Capture the cell that displays the provided text and extract its [x, y] central coordinate. 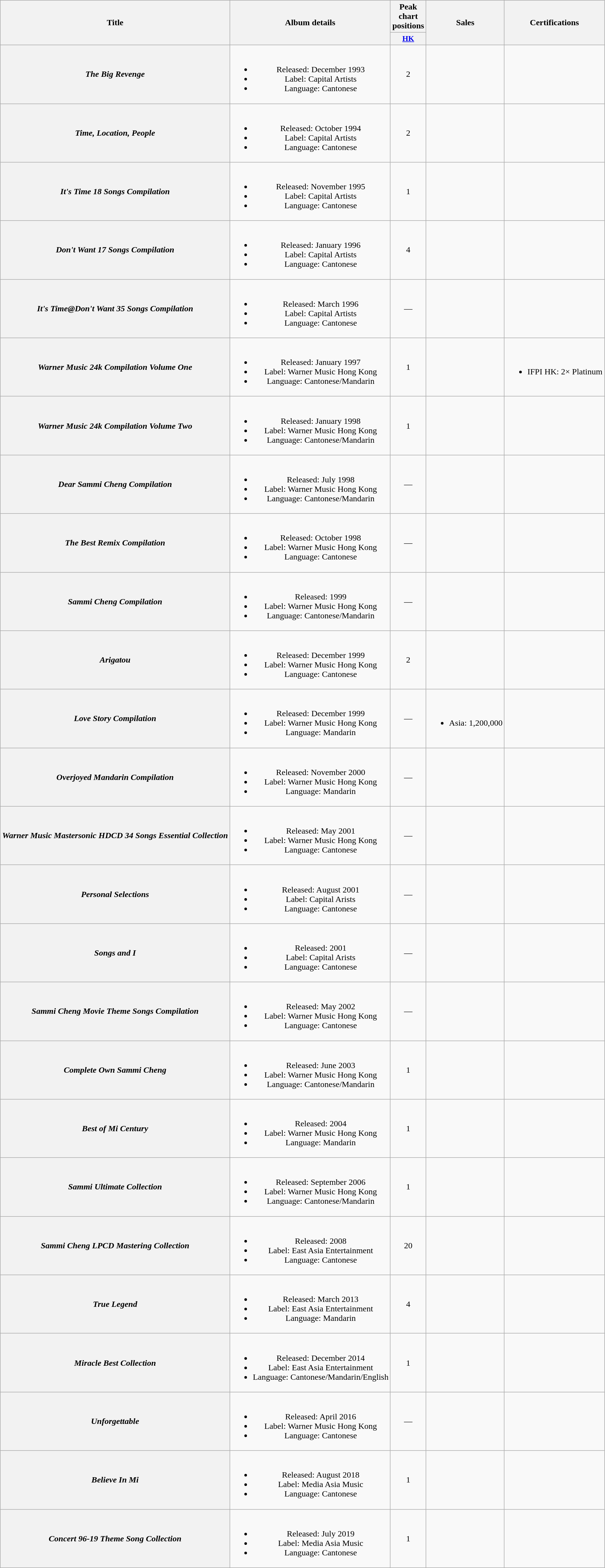
Overjoyed Mandarin Compilation [115, 777]
Title [115, 23]
Released: 2001Label: Capital AristsLanguage: Cantonese [310, 953]
IFPI HK: 2× Platinum [554, 367]
Peak chart positions [408, 16]
Released: March 2013Label: East Asia EntertainmentLanguage: Mandarin [310, 1304]
Sammi Cheng LPCD Mastering Collection [115, 1246]
Released: January 1998Label: Warner Music Hong KongLanguage: Cantonese/Mandarin [310, 426]
Released: December 1993Label: Capital ArtistsLanguage: Cantonese [310, 74]
Personal Selections [115, 894]
Sales [465, 23]
Warner Music Mastersonic HDCD 34 Songs Essential Collection [115, 836]
Released: December 1999Label: Warner Music Hong KongLanguage: Cantonese [310, 660]
Released: March 1996Label: Capital ArtistsLanguage: Cantonese [310, 308]
Concert 96-19 Theme Song Collection [115, 1538]
Asia: 1,200,000 [465, 719]
Released: June 2003Label: Warner Music Hong KongLanguage: Cantonese/Mandarin [310, 1070]
Released: July 1998Label: Warner Music Hong KongLanguage: Cantonese/Mandarin [310, 484]
Believe In Mi [115, 1480]
Released: August 2018Label: Media Asia MusicLanguage: Cantonese [310, 1480]
Songs and I [115, 953]
Released: October 1998Label: Warner Music Hong KongLanguage: Cantonese [310, 543]
Released: October 1994Label: Capital ArtistsLanguage: Cantonese [310, 133]
HK [408, 39]
Released: September 2006Label: Warner Music Hong KongLanguage: Cantonese/Mandarin [310, 1187]
Released: November 2000Label: Warner Music Hong KongLanguage: Mandarin [310, 777]
Released: November 1995Label: Capital ArtistsLanguage: Cantonese [310, 191]
It's Time@Don't Want 35 Songs Compilation [115, 308]
Released: December 1999Label: Warner Music Hong KongLanguage: Mandarin [310, 719]
Sammi Ultimate Collection [115, 1187]
Released: April 2016Label: Warner Music Hong KongLanguage: Cantonese [310, 1421]
Released: December 2014Label: East Asia EntertainmentLanguage: Cantonese/Mandarin/English [310, 1363]
The Big Revenge [115, 74]
Best of Mi Century [115, 1129]
Released: January 1996Label: Capital ArtistsLanguage: Cantonese [310, 250]
Certifications [554, 23]
Complete Own Sammi Cheng [115, 1070]
Sammi Cheng Movie Theme Songs Compilation [115, 1011]
20 [408, 1246]
Dear Sammi Cheng Compilation [115, 484]
Warner Music 24k Compilation Volume One [115, 367]
Released: May 2002Label: Warner Music Hong KongLanguage: Cantonese [310, 1011]
It's Time 18 Songs Compilation [115, 191]
Unforgettable [115, 1421]
The Best Remix Compilation [115, 543]
True Legend [115, 1304]
Love Story Compilation [115, 719]
Arigatou [115, 660]
Released: May 2001Label: Warner Music Hong KongLanguage: Cantonese [310, 836]
Released: 2008Label: East Asia EntertainmentLanguage: Cantonese [310, 1246]
Sammi Cheng Compilation [115, 602]
Released: July 2019Label: Media Asia MusicLanguage: Cantonese [310, 1538]
Miracle Best Collection [115, 1363]
Album details [310, 23]
Time, Location, People [115, 133]
Released: August 2001Label: Capital AristsLanguage: Cantonese [310, 894]
Released: 1999Label: Warner Music Hong KongLanguage: Cantonese/Mandarin [310, 602]
Released: January 1997Label: Warner Music Hong KongLanguage: Cantonese/Mandarin [310, 367]
Released: 2004Label: Warner Music Hong KongLanguage: Mandarin [310, 1129]
Warner Music 24k Compilation Volume Two [115, 426]
Don't Want 17 Songs Compilation [115, 250]
